Detect which cell encompasses the target text, then output its [X, Y] center coordinate. 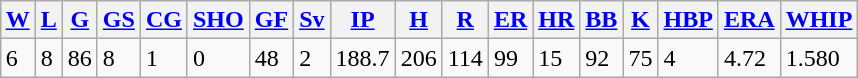
G [80, 20]
4.72 [749, 58]
0 [218, 58]
GF [271, 20]
CG [164, 20]
2 [312, 58]
15 [556, 58]
WHIP [819, 20]
92 [602, 58]
HR [556, 20]
ERA [749, 20]
Sv [312, 20]
99 [510, 58]
1 [164, 58]
ER [510, 20]
188.7 [362, 58]
SHO [218, 20]
86 [80, 58]
H [418, 20]
75 [640, 58]
W [18, 20]
K [640, 20]
4 [688, 58]
114 [465, 58]
IP [362, 20]
48 [271, 58]
6 [18, 58]
1.580 [819, 58]
R [465, 20]
HBP [688, 20]
BB [602, 20]
L [48, 20]
206 [418, 58]
GS [118, 20]
